For the text-containing cell, return its midpoint in (X, Y) coordinate format. 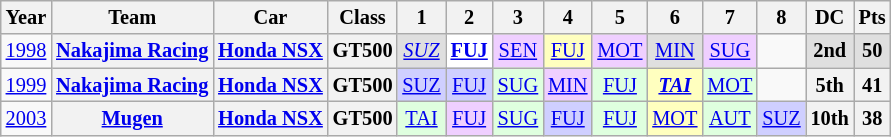
6 (674, 17)
Car (270, 17)
1998 (26, 51)
7 (730, 17)
AUT (730, 118)
10th (830, 118)
38 (872, 118)
SEN (518, 51)
8 (781, 17)
5 (620, 17)
1 (421, 17)
Mugen (132, 118)
1999 (26, 85)
DC (830, 17)
50 (872, 51)
Class (363, 17)
5th (830, 85)
2nd (830, 51)
2003 (26, 118)
Team (132, 17)
4 (568, 17)
Pts (872, 17)
41 (872, 85)
2 (470, 17)
3 (518, 17)
Year (26, 17)
